Detect which cell encompasses the target text, then output its (x, y) center coordinate. 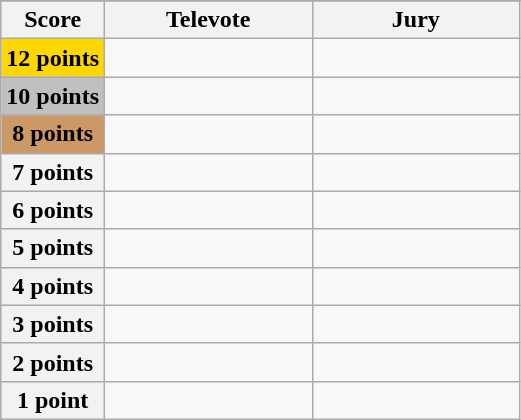
1 point (53, 400)
2 points (53, 362)
10 points (53, 96)
12 points (53, 58)
Televote (209, 20)
3 points (53, 324)
Jury (416, 20)
6 points (53, 210)
5 points (53, 248)
4 points (53, 286)
7 points (53, 172)
Score (53, 20)
8 points (53, 134)
